Identify which cell holds the provided text, then report its [X, Y] central coordinate. 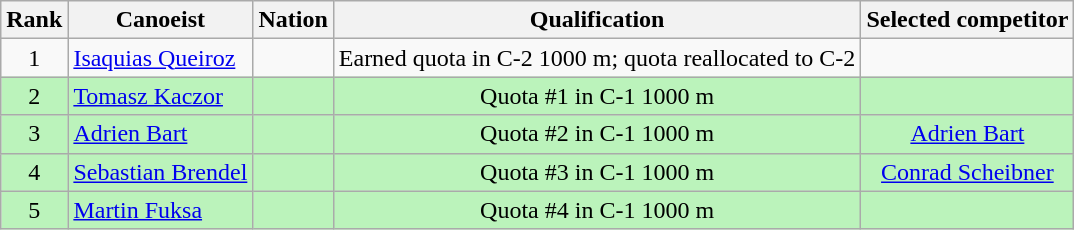
1 [34, 58]
Canoeist [160, 20]
Earned quota in C-2 1000 m; quota reallocated to C-2 [597, 58]
Conrad Scheibner [968, 172]
Quota #2 in C-1 1000 m [597, 134]
Rank [34, 20]
Isaquias Queiroz [160, 58]
Selected competitor [968, 20]
5 [34, 210]
2 [34, 96]
3 [34, 134]
Martin Fuksa [160, 210]
Tomasz Kaczor [160, 96]
Qualification [597, 20]
Nation [293, 20]
4 [34, 172]
Quota #1 in C-1 1000 m [597, 96]
Quota #3 in C-1 1000 m [597, 172]
Sebastian Brendel [160, 172]
Quota #4 in C-1 1000 m [597, 210]
